Capture the cell that displays the provided text and extract its (x, y) central coordinate. 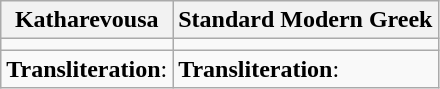
Standard Modern Greek (306, 20)
Katharevousa (87, 20)
